Determine the [X, Y] coordinate at the center of the cell enclosing the given text.  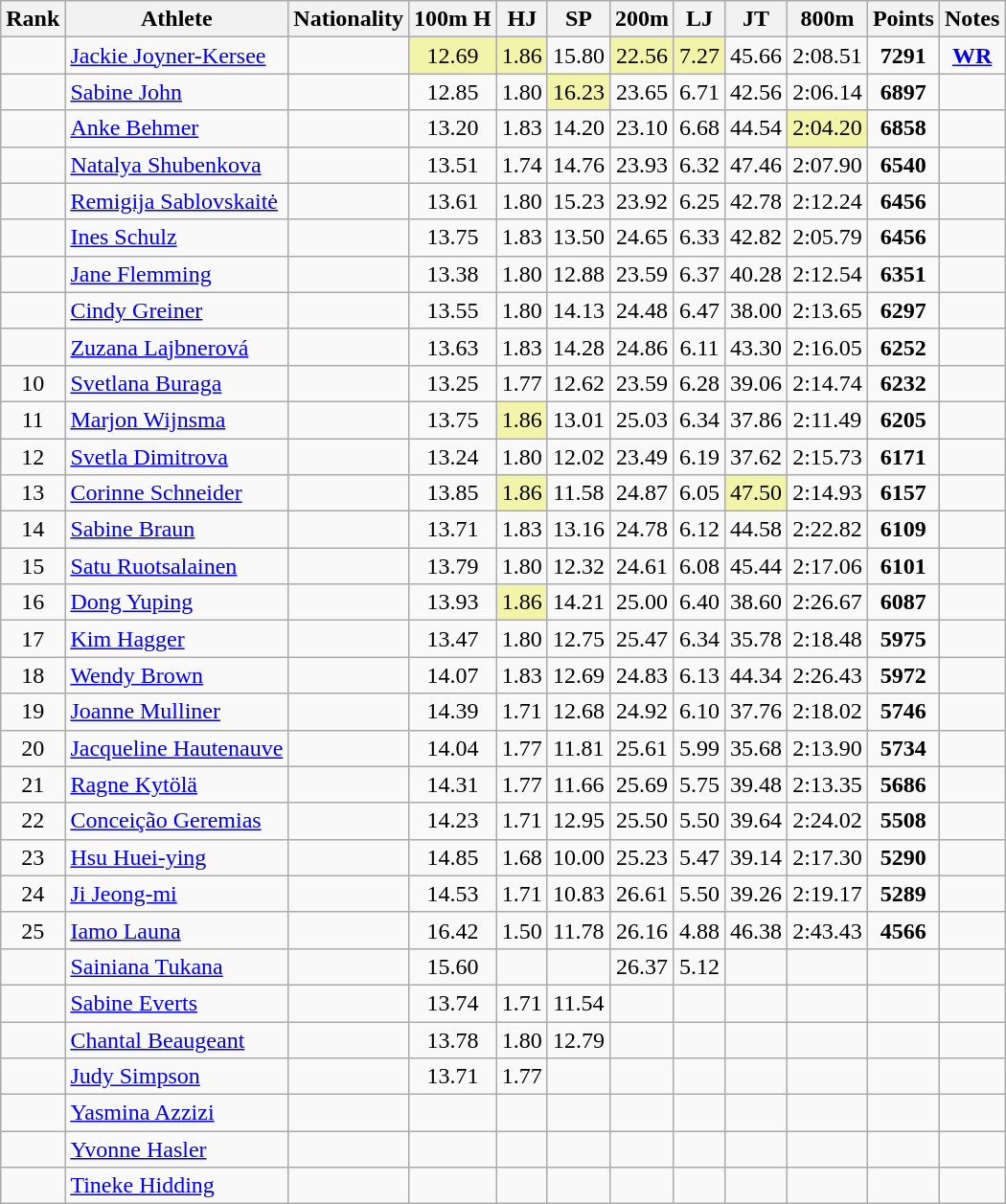
15.80 [579, 56]
13.47 [453, 639]
40.28 [757, 274]
2:11.49 [828, 420]
39.26 [757, 894]
6157 [903, 493]
23.10 [642, 128]
13.85 [453, 493]
16.42 [453, 930]
1.74 [521, 165]
Zuzana Lajbnerová [176, 347]
200m [642, 19]
25.61 [642, 748]
6.32 [699, 165]
42.78 [757, 201]
2:13.65 [828, 310]
12.88 [579, 274]
5686 [903, 784]
23.93 [642, 165]
13.50 [579, 238]
Conceição Geremias [176, 821]
13.16 [579, 530]
6.28 [699, 383]
23 [33, 857]
13.25 [453, 383]
14.39 [453, 712]
HJ [521, 19]
11.66 [579, 784]
6.08 [699, 566]
6087 [903, 602]
WR [972, 56]
Cindy Greiner [176, 310]
6858 [903, 128]
2:19.17 [828, 894]
11.81 [579, 748]
35.78 [757, 639]
Anke Behmer [176, 128]
Chantal Beaugeant [176, 1039]
44.34 [757, 675]
100m H [453, 19]
2:17.06 [828, 566]
6.33 [699, 238]
24.86 [642, 347]
26.37 [642, 966]
11 [33, 420]
Svetla Dimitrova [176, 457]
6.37 [699, 274]
13 [33, 493]
13.63 [453, 347]
2:18.02 [828, 712]
21 [33, 784]
4.88 [699, 930]
18 [33, 675]
6109 [903, 530]
Iamo Launa [176, 930]
1.50 [521, 930]
Satu Ruotsalainen [176, 566]
12.62 [579, 383]
5290 [903, 857]
2:08.51 [828, 56]
24.78 [642, 530]
Hsu Huei-ying [176, 857]
15.23 [579, 201]
Kim Hagger [176, 639]
6.68 [699, 128]
37.76 [757, 712]
Wendy Brown [176, 675]
13.93 [453, 602]
15.60 [453, 966]
13.51 [453, 165]
25.00 [642, 602]
11.58 [579, 493]
14.28 [579, 347]
2:26.67 [828, 602]
6.10 [699, 712]
13.61 [453, 201]
JT [757, 19]
Jane Flemming [176, 274]
5975 [903, 639]
26.16 [642, 930]
Ines Schulz [176, 238]
38.00 [757, 310]
5734 [903, 748]
25.23 [642, 857]
14.31 [453, 784]
Nationality [349, 19]
24 [33, 894]
Sabine Braun [176, 530]
2:07.90 [828, 165]
6.13 [699, 675]
5.99 [699, 748]
44.54 [757, 128]
Svetlana Buraga [176, 383]
5746 [903, 712]
14.85 [453, 857]
Natalya Shubenkova [176, 165]
Marjon Wijnsma [176, 420]
11.54 [579, 1003]
10.83 [579, 894]
6205 [903, 420]
2:12.24 [828, 201]
5508 [903, 821]
2:26.43 [828, 675]
2:12.54 [828, 274]
Sainiana Tukana [176, 966]
13.55 [453, 310]
Remigija Sablovskaitė [176, 201]
12 [33, 457]
43.30 [757, 347]
6.25 [699, 201]
1.68 [521, 857]
2:18.48 [828, 639]
39.64 [757, 821]
25.50 [642, 821]
7.27 [699, 56]
25.03 [642, 420]
2:43.43 [828, 930]
24.87 [642, 493]
6.40 [699, 602]
14.20 [579, 128]
Yvonne Hasler [176, 1149]
6232 [903, 383]
2:17.30 [828, 857]
37.86 [757, 420]
23.65 [642, 92]
6.19 [699, 457]
14.76 [579, 165]
25 [33, 930]
4566 [903, 930]
12.85 [453, 92]
45.44 [757, 566]
Ji Jeong-mi [176, 894]
13.74 [453, 1003]
6252 [903, 347]
6.11 [699, 347]
6.12 [699, 530]
Tineke Hidding [176, 1186]
12.02 [579, 457]
24.61 [642, 566]
39.06 [757, 383]
2:04.20 [828, 128]
Notes [972, 19]
2:13.35 [828, 784]
24.48 [642, 310]
24.83 [642, 675]
6.05 [699, 493]
2:22.82 [828, 530]
14.23 [453, 821]
800m [828, 19]
6171 [903, 457]
Jacqueline Hautenauve [176, 748]
12.95 [579, 821]
37.62 [757, 457]
16.23 [579, 92]
7291 [903, 56]
14.07 [453, 675]
47.46 [757, 165]
5.75 [699, 784]
Jackie Joyner-Kersee [176, 56]
45.66 [757, 56]
16 [33, 602]
13.79 [453, 566]
6351 [903, 274]
5289 [903, 894]
12.68 [579, 712]
26.61 [642, 894]
Sabine Everts [176, 1003]
12.75 [579, 639]
6540 [903, 165]
6.71 [699, 92]
Corinne Schneider [176, 493]
14.13 [579, 310]
2:06.14 [828, 92]
2:16.05 [828, 347]
Sabine John [176, 92]
39.14 [757, 857]
23.92 [642, 201]
25.47 [642, 639]
13.01 [579, 420]
20 [33, 748]
22 [33, 821]
6101 [903, 566]
SP [579, 19]
13.24 [453, 457]
42.56 [757, 92]
24.65 [642, 238]
13.20 [453, 128]
14.21 [579, 602]
5.12 [699, 966]
Judy Simpson [176, 1077]
22.56 [642, 56]
23.49 [642, 457]
19 [33, 712]
2:05.79 [828, 238]
10 [33, 383]
6.47 [699, 310]
35.68 [757, 748]
Rank [33, 19]
44.58 [757, 530]
39.48 [757, 784]
5.47 [699, 857]
Joanne Mulliner [176, 712]
Points [903, 19]
24.92 [642, 712]
10.00 [579, 857]
Yasmina Azzizi [176, 1113]
LJ [699, 19]
Dong Yuping [176, 602]
14.04 [453, 748]
25.69 [642, 784]
2:15.73 [828, 457]
13.38 [453, 274]
12.79 [579, 1039]
15 [33, 566]
46.38 [757, 930]
2:13.90 [828, 748]
17 [33, 639]
42.82 [757, 238]
Athlete [176, 19]
2:24.02 [828, 821]
6897 [903, 92]
6297 [903, 310]
11.78 [579, 930]
14 [33, 530]
14.53 [453, 894]
38.60 [757, 602]
2:14.74 [828, 383]
13.78 [453, 1039]
2:14.93 [828, 493]
5972 [903, 675]
47.50 [757, 493]
12.32 [579, 566]
Ragne Kytölä [176, 784]
